Find where the given text appears and provide that cell's center as [X, Y] coordinate. 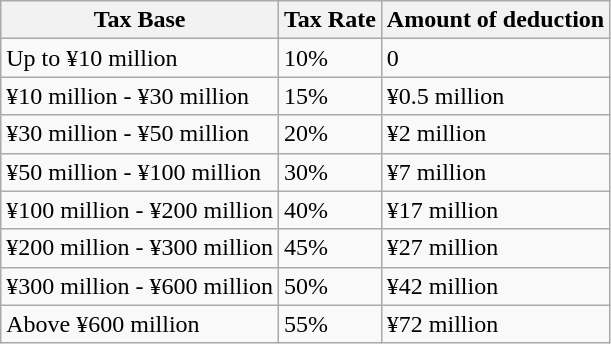
20% [330, 134]
45% [330, 248]
¥10 million - ¥30 million [140, 96]
¥200 million - ¥300 million [140, 248]
¥300 million - ¥600 million [140, 286]
10% [330, 58]
15% [330, 96]
¥50 million - ¥100 million [140, 172]
¥2 million [495, 134]
50% [330, 286]
Up to ¥10 million [140, 58]
¥0.5 million [495, 96]
¥30 million - ¥50 million [140, 134]
Amount of deduction [495, 20]
¥72 million [495, 324]
¥100 million - ¥200 million [140, 210]
Tax Base [140, 20]
55% [330, 324]
0 [495, 58]
Tax Rate [330, 20]
¥42 million [495, 286]
30% [330, 172]
¥7 million [495, 172]
Above ¥600 million [140, 324]
¥27 million [495, 248]
40% [330, 210]
¥17 million [495, 210]
